Return (x, y) of the center of cell containing provided text 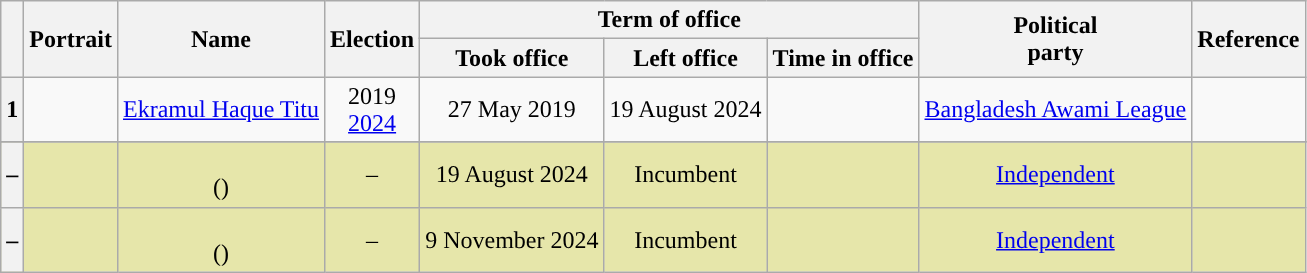
Name (220, 39)
Time in office (843, 58)
Took office (512, 58)
Ekramul Haque Titu (220, 110)
Bangladesh Awami League (1056, 110)
1 (12, 110)
Election (372, 39)
20192024 (372, 110)
Portrait (71, 39)
Term of office (670, 20)
Left office (686, 58)
9 November 2024 (512, 240)
Reference (1248, 39)
27 May 2019 (512, 110)
Political party (1056, 39)
